Pinpoint the cell where the given text exists, returning its (x, y) midpoint coordinate. 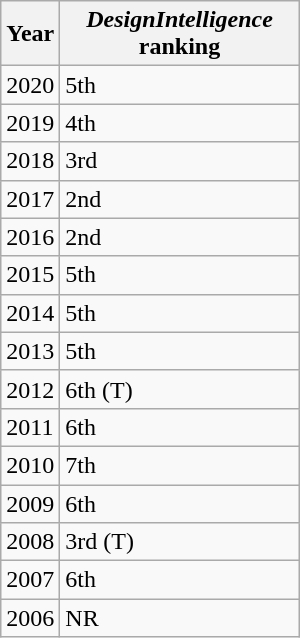
2014 (30, 313)
2012 (30, 389)
2016 (30, 237)
2006 (30, 618)
2018 (30, 161)
2008 (30, 542)
6th (T) (180, 389)
2020 (30, 85)
2017 (30, 199)
3rd (T) (180, 542)
Year (30, 34)
2010 (30, 465)
7th (180, 465)
2007 (30, 580)
3rd (180, 161)
2013 (30, 351)
2019 (30, 123)
NR (180, 618)
4th (180, 123)
2009 (30, 503)
DesignIntelligence ranking (180, 34)
2015 (30, 275)
2011 (30, 427)
